Provide the [x, y] coordinate of the cell's center where the given text is located.  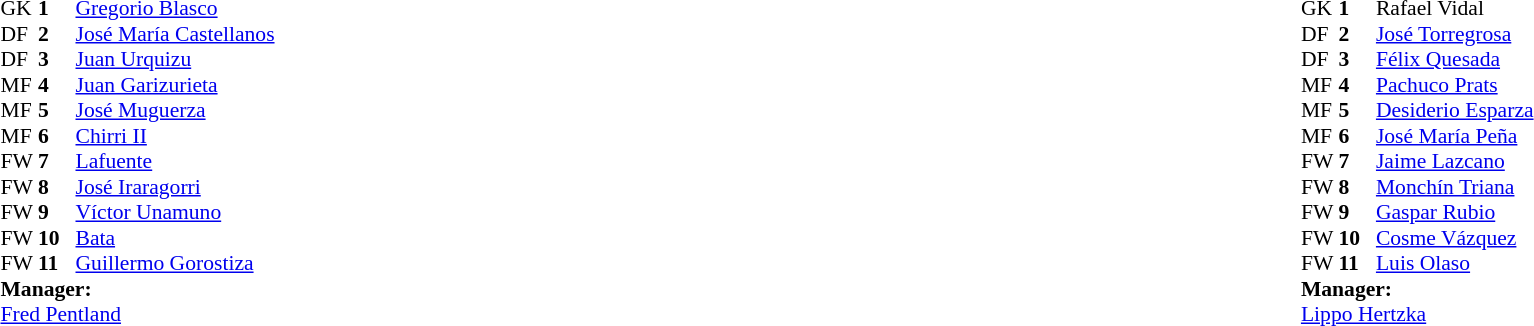
Víctor Unamuno [176, 213]
José Iraragorri [176, 187]
Monchín Triana [1455, 187]
Luis Olaso [1455, 263]
Gaspar Rubio [1455, 213]
Lafuente [176, 161]
Cosme Vázquez [1455, 238]
Jaime Lazcano [1455, 161]
José Muguerza [176, 111]
Desiderio Esparza [1455, 111]
Félix Quesada [1455, 59]
Juan Garizurieta [176, 85]
Guillermo Gorostiza [176, 263]
José Torregrosa [1455, 34]
Chirri II [176, 136]
José María Peña [1455, 136]
José María Castellanos [176, 34]
Pachuco Prats [1455, 85]
Bata [176, 238]
Juan Urquizu [176, 59]
